From the cell containing the given text, extract its center point as (X, Y) coordinate. 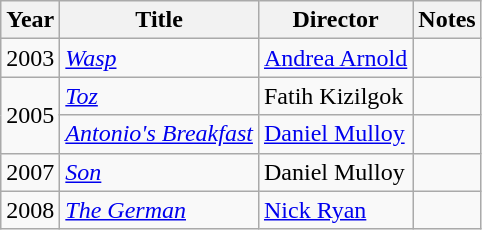
Toz (160, 96)
Title (160, 20)
Notes (447, 20)
2003 (30, 58)
Wasp (160, 58)
Director (335, 20)
Andrea Arnold (335, 58)
Son (160, 172)
Fatih Kizilgok (335, 96)
2007 (30, 172)
2005 (30, 115)
Nick Ryan (335, 210)
The German (160, 210)
Year (30, 20)
2008 (30, 210)
Antonio's Breakfast (160, 134)
